Scan for the cell matching the given text and deliver its (x, y) coordinate at center. 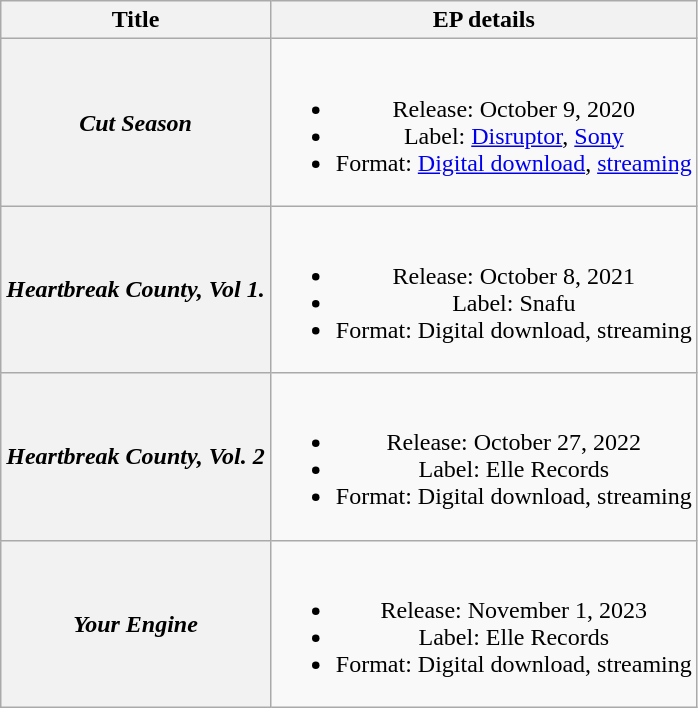
Title (136, 20)
Release: October 8, 2021Label: SnafuFormat: Digital download, streaming (484, 290)
Cut Season (136, 122)
EP details (484, 20)
Heartbreak County, Vol. 2 (136, 456)
Heartbreak County, Vol 1. (136, 290)
Release: October 9, 2020Label: Disruptor, SonyFormat: Digital download, streaming (484, 122)
Release: October 27, 2022Label: Elle RecordsFormat: Digital download, streaming (484, 456)
Your Engine (136, 624)
Release: November 1, 2023Label: Elle RecordsFormat: Digital download, streaming (484, 624)
